Output the (X, Y) coordinate of the center of the cell containing the given text.  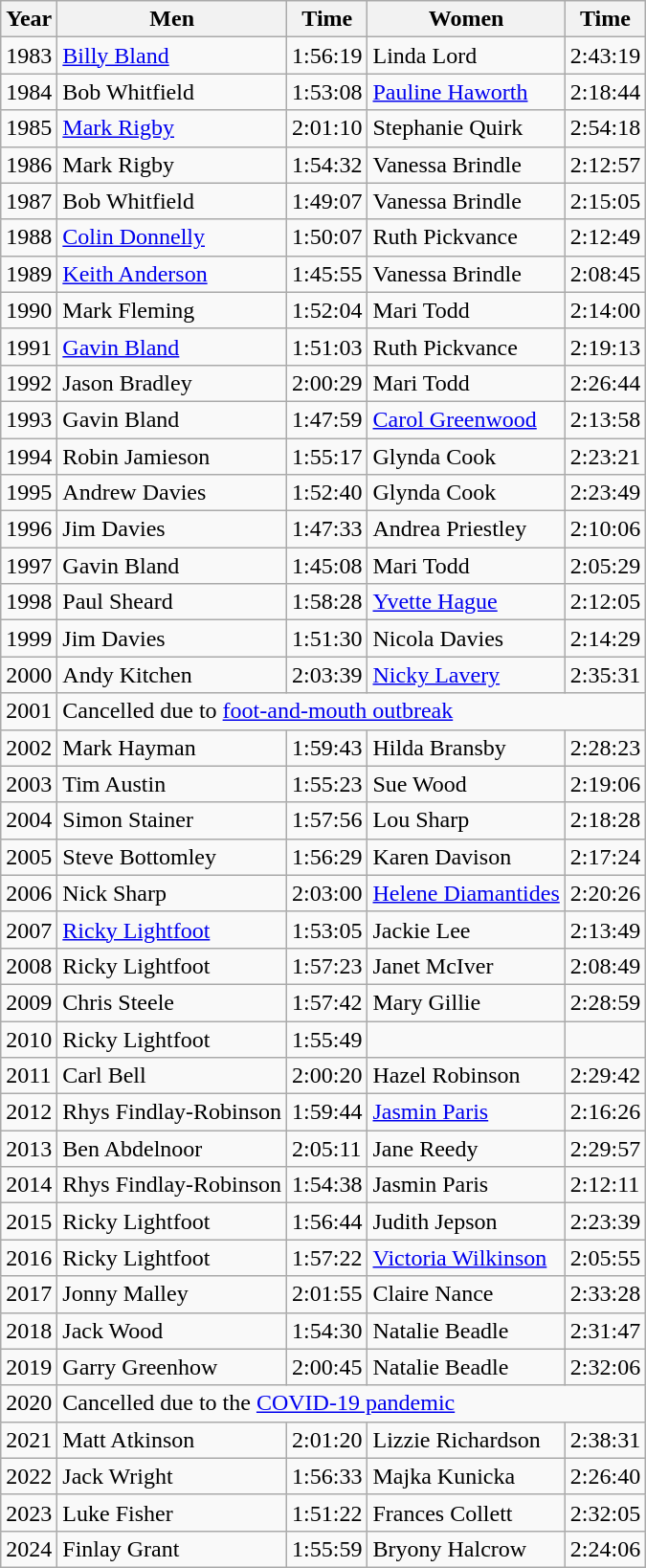
2:12:49 (605, 237)
Carol Greenwood (466, 419)
2:16:26 (605, 1112)
1:55:49 (327, 1039)
Nicky Lavery (466, 675)
2:29:57 (605, 1149)
Lizzie Richardson (466, 1440)
2:19:13 (605, 347)
Luke Fisher (172, 1512)
2:18:28 (605, 820)
Hilda Bransby (466, 748)
Chris Steele (172, 1002)
1989 (29, 274)
2:26:40 (605, 1476)
2:12:57 (605, 165)
Robin Jamieson (172, 457)
2016 (29, 1258)
2:01:10 (327, 128)
2:00:20 (327, 1076)
2008 (29, 966)
1:55:59 (327, 1549)
1996 (29, 529)
2:00:29 (327, 383)
Ben Abdelnoor (172, 1149)
2:23:39 (605, 1221)
Mary Gillie (466, 1002)
Claire Nance (466, 1294)
Tim Austin (172, 784)
1986 (29, 165)
2000 (29, 675)
Yvette Hague (466, 602)
2:15:05 (605, 201)
1:57:22 (327, 1258)
2:13:49 (605, 930)
2:10:06 (605, 529)
1998 (29, 602)
1:53:05 (327, 930)
Karen Davison (466, 857)
2:12:05 (605, 602)
Carl Bell (172, 1076)
1983 (29, 56)
Cancelled due to the COVID-19 pandemic (352, 1403)
Colin Donnelly (172, 237)
1984 (29, 92)
2005 (29, 857)
2:35:31 (605, 675)
2:26:44 (605, 383)
2003 (29, 784)
2:20:26 (605, 893)
Jack Wright (172, 1476)
Stephanie Quirk (466, 128)
Lou Sharp (466, 820)
2:12:11 (605, 1185)
Andy Kitchen (172, 675)
2:23:49 (605, 493)
2:38:31 (605, 1440)
Helene Diamantides (466, 893)
Keith Anderson (172, 274)
1:59:43 (327, 748)
Simon Stainer (172, 820)
1:54:30 (327, 1331)
Year (29, 19)
Linda Lord (466, 56)
2:08:49 (605, 966)
1988 (29, 237)
1:45:08 (327, 566)
1:56:44 (327, 1221)
1999 (29, 638)
1990 (29, 310)
2:03:39 (327, 675)
2006 (29, 893)
Paul Sheard (172, 602)
2:17:24 (605, 857)
2:32:06 (605, 1367)
1985 (29, 128)
1993 (29, 419)
2010 (29, 1039)
Frances Collett (466, 1512)
Janet McIver (466, 966)
Finlay Grant (172, 1549)
1:52:40 (327, 493)
Men (172, 19)
1:57:42 (327, 1002)
Andrew Davies (172, 493)
2:31:47 (605, 1331)
1:57:23 (327, 966)
2:13:58 (605, 419)
2:18:44 (605, 92)
1:50:07 (327, 237)
2001 (29, 711)
Steve Bottomley (172, 857)
Nicola Davies (466, 638)
Garry Greenhow (172, 1367)
Jonny Malley (172, 1294)
2009 (29, 1002)
Hazel Robinson (466, 1076)
Nick Sharp (172, 893)
2:01:55 (327, 1294)
1997 (29, 566)
2:24:06 (605, 1549)
1:54:38 (327, 1185)
2023 (29, 1512)
2014 (29, 1185)
1:56:33 (327, 1476)
1991 (29, 347)
1:47:59 (327, 419)
2021 (29, 1440)
2:00:45 (327, 1367)
Andrea Priestley (466, 529)
1:58:28 (327, 602)
2:14:29 (605, 638)
2013 (29, 1149)
1:53:08 (327, 92)
Matt Atkinson (172, 1440)
2022 (29, 1476)
1:54:32 (327, 165)
2020 (29, 1403)
1992 (29, 383)
1:51:22 (327, 1512)
2:05:55 (605, 1258)
2:01:20 (327, 1440)
Cancelled due to foot-and-mouth outbreak (352, 711)
1:56:29 (327, 857)
2:08:45 (605, 274)
1994 (29, 457)
2:32:05 (605, 1512)
1:56:19 (327, 56)
Majka Kunicka (466, 1476)
2004 (29, 820)
Women (466, 19)
1:55:23 (327, 784)
Jack Wood (172, 1331)
1995 (29, 493)
1:45:55 (327, 274)
2:03:00 (327, 893)
Bryony Halcrow (466, 1549)
1:55:17 (327, 457)
Sue Wood (466, 784)
2:23:21 (605, 457)
Mark Hayman (172, 748)
2017 (29, 1294)
Victoria Wilkinson (466, 1258)
1:49:07 (327, 201)
Jason Bradley (172, 383)
2:43:19 (605, 56)
1:51:30 (327, 638)
2:05:11 (327, 1149)
2002 (29, 748)
2:33:28 (605, 1294)
1987 (29, 201)
Judith Jepson (466, 1221)
1:51:03 (327, 347)
1:59:44 (327, 1112)
2:29:42 (605, 1076)
Jane Reedy (466, 1149)
2:14:00 (605, 310)
2011 (29, 1076)
2019 (29, 1367)
1:47:33 (327, 529)
2007 (29, 930)
1:57:56 (327, 820)
2:19:06 (605, 784)
Jackie Lee (466, 930)
Billy Bland (172, 56)
2:28:59 (605, 1002)
2:05:29 (605, 566)
2:28:23 (605, 748)
1:52:04 (327, 310)
2:54:18 (605, 128)
2015 (29, 1221)
2018 (29, 1331)
2012 (29, 1112)
2024 (29, 1549)
Pauline Haworth (466, 92)
Mark Fleming (172, 310)
